Identify which cell holds the provided text, then report its [x, y] central coordinate. 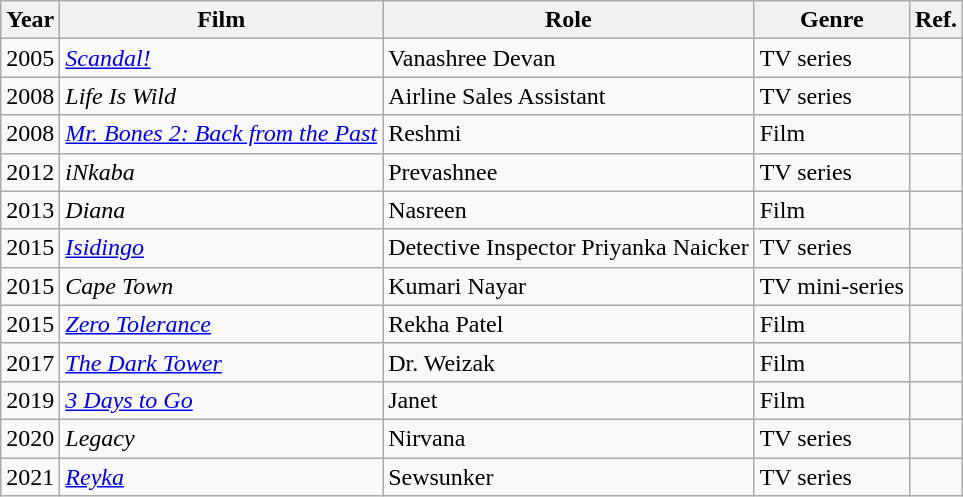
The Dark Tower [222, 362]
Janet [569, 400]
Detective Inspector Priyanka Naicker [569, 248]
TV mini-series [832, 286]
2005 [30, 58]
2021 [30, 477]
Zero Tolerance [222, 324]
Sewsunker [569, 477]
Prevashnee [569, 172]
Kumari Nayar [569, 286]
Reyka [222, 477]
2019 [30, 400]
Airline Sales Assistant [569, 96]
2017 [30, 362]
Vanashree Devan [569, 58]
Reshmi [569, 134]
Role [569, 20]
Diana [222, 210]
2013 [30, 210]
Scandal! [222, 58]
Ref. [936, 20]
Year [30, 20]
Legacy [222, 438]
iNkaba [222, 172]
Genre [832, 20]
Cape Town [222, 286]
2012 [30, 172]
Mr. Bones 2: Back from the Past [222, 134]
Nirvana [569, 438]
Rekha Patel [569, 324]
2020 [30, 438]
Isidingo [222, 248]
Life Is Wild [222, 96]
3 Days to Go [222, 400]
Dr. Weizak [569, 362]
Nasreen [569, 210]
